Detect which cell encompasses the target text, then output its (x, y) center coordinate. 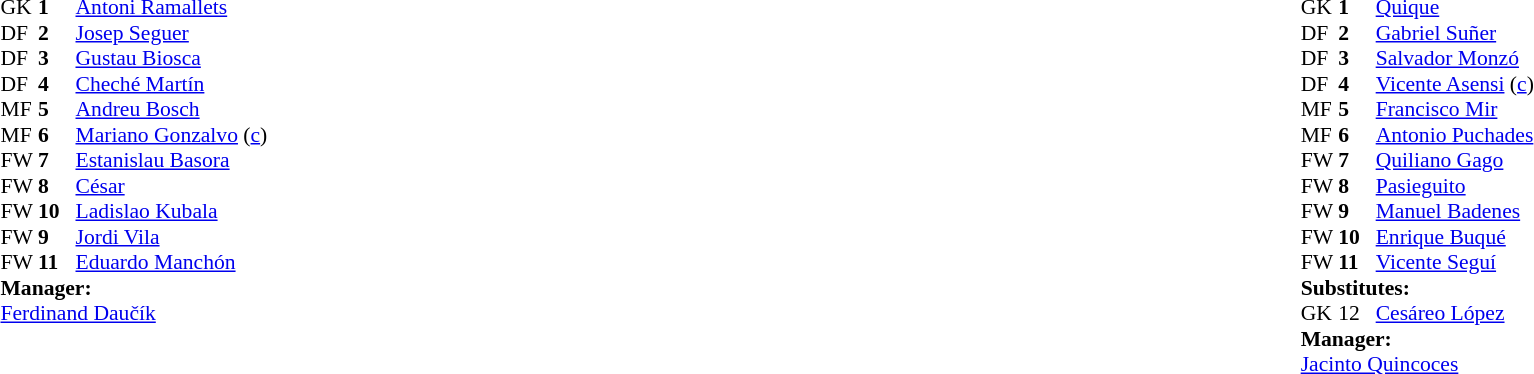
Estanislau Basora (172, 161)
Andreu Bosch (172, 109)
Mariano Gonzalvo (c) (172, 135)
Vicente Seguí (1455, 263)
Substitutes: (1418, 288)
Antonio Puchades (1455, 135)
GK (1320, 313)
Gabriel Suñer (1455, 33)
Ferdinand Daučík (134, 313)
Manuel Badenes (1455, 211)
Enrique Buqué (1455, 237)
Salvador Monzó (1455, 59)
Cheché Martín (172, 84)
Vicente Asensi (c) (1455, 84)
César (172, 186)
Eduardo Manchón (172, 263)
Gustau Biosca (172, 59)
Jordi Vila (172, 237)
Francisco Mir (1455, 109)
12 (1357, 313)
Ladislao Kubala (172, 211)
Pasieguito (1455, 186)
Josep Seguer (172, 33)
Cesáreo López (1455, 313)
Quiliano Gago (1455, 161)
